Locate the cell with the specified text and output its (X, Y) center coordinate. 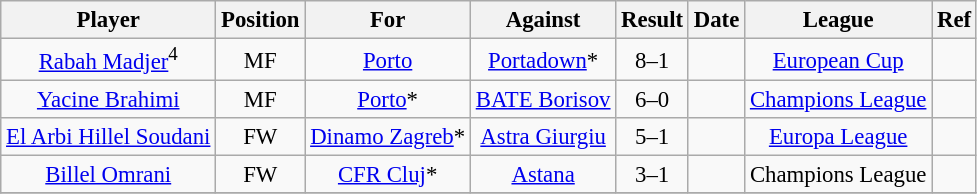
Porto (388, 60)
Result (652, 20)
5–1 (652, 137)
CFR Cluj* (388, 175)
Astana (542, 175)
8–1 (652, 60)
League (838, 20)
European Cup (838, 60)
BATE Borisov (542, 100)
Player (108, 20)
Porto* (388, 100)
6–0 (652, 100)
Portadown* (542, 60)
Date (716, 20)
3–1 (652, 175)
Billel Omrani (108, 175)
For (388, 20)
Ref (954, 20)
Yacine Brahimi (108, 100)
Dinamo Zagreb* (388, 137)
Against (542, 20)
Position (260, 20)
Rabah Madjer4 (108, 60)
Astra Giurgiu (542, 137)
El Arbi Hillel Soudani (108, 137)
Europa League (838, 137)
